Determine the (x, y) coordinate at the center of the cell enclosing the given text.  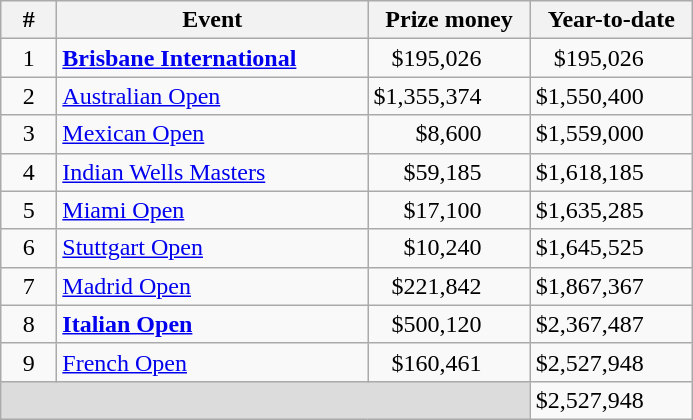
# (29, 20)
$1,635,285 (611, 210)
$500,120 (449, 324)
Italian Open (212, 324)
2 (29, 96)
French Open (212, 362)
$221,842 (449, 286)
$1,867,367 (611, 286)
$1,550,400 (611, 96)
3 (29, 134)
$1,559,000 (611, 134)
$8,600 (449, 134)
Madrid Open (212, 286)
$2,367,487 (611, 324)
Prize money (449, 20)
Stuttgart Open (212, 248)
$1,355,374 (449, 96)
$160,461 (449, 362)
$1,645,525 (611, 248)
$17,100 (449, 210)
$1,618,185 (611, 172)
Australian Open (212, 96)
Indian Wells Masters (212, 172)
Miami Open (212, 210)
7 (29, 286)
Year-to-date (611, 20)
4 (29, 172)
Event (212, 20)
Mexican Open (212, 134)
$10,240 (449, 248)
6 (29, 248)
$59,185 (449, 172)
9 (29, 362)
5 (29, 210)
8 (29, 324)
Brisbane International (212, 58)
1 (29, 58)
